Provide the (x, y) coordinate of the cell's center where the given text is located.  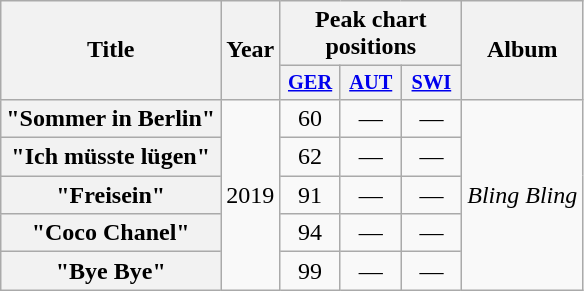
"Bye Bye" (111, 271)
"Freisein" (111, 195)
"Coco Chanel" (111, 233)
Peak chart positions (371, 34)
94 (310, 233)
Year (250, 50)
60 (310, 118)
91 (310, 195)
"Ich müsste lügen" (111, 157)
Album (522, 50)
2019 (250, 194)
99 (310, 271)
62 (310, 157)
"Sommer in Berlin" (111, 118)
Title (111, 50)
GER (310, 83)
Bling Bling (522, 194)
AUT (370, 83)
SWI (432, 83)
